Return the [X, Y] coordinate for the center point of the cell that contains the specified text.  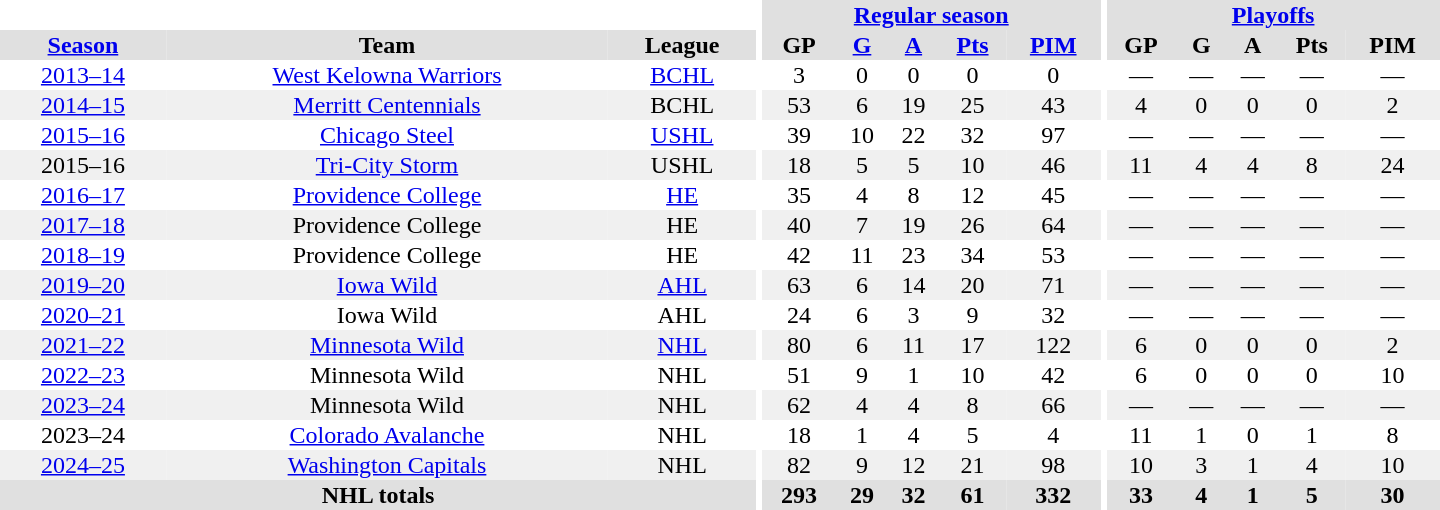
Season [83, 45]
2021–22 [83, 345]
2024–25 [83, 465]
Regular season [932, 15]
Team [387, 45]
23 [914, 255]
20 [972, 285]
2019–20 [83, 285]
82 [799, 465]
2017–18 [83, 225]
17 [972, 345]
2018–19 [83, 255]
2014–15 [83, 105]
71 [1054, 285]
2022–23 [83, 375]
22 [914, 135]
63 [799, 285]
Tri-City Storm [387, 165]
40 [799, 225]
Washington Capitals [387, 465]
35 [799, 195]
25 [972, 105]
61 [972, 495]
64 [1054, 225]
2016–17 [83, 195]
Chicago Steel [387, 135]
122 [1054, 345]
NHL totals [378, 495]
80 [799, 345]
7 [862, 225]
51 [799, 375]
21 [972, 465]
West Kelowna Warriors [387, 75]
332 [1054, 495]
Merritt Centennials [387, 105]
45 [1054, 195]
293 [799, 495]
66 [1054, 405]
62 [799, 405]
97 [1054, 135]
2013–14 [83, 75]
26 [972, 225]
30 [1392, 495]
Colorado Avalanche [387, 435]
34 [972, 255]
League [682, 45]
39 [799, 135]
Playoffs [1273, 15]
14 [914, 285]
43 [1054, 105]
2020–21 [83, 315]
33 [1140, 495]
98 [1054, 465]
29 [862, 495]
46 [1054, 165]
